From the cell containing the given text, extract its center point as [x, y] coordinate. 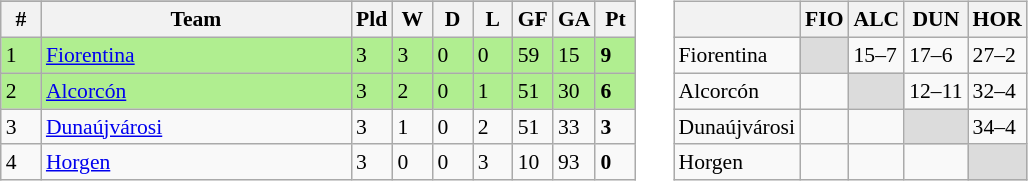
12–11 [936, 91]
Pt [615, 20]
27–2 [998, 55]
GF [533, 20]
6 [615, 91]
HOR [998, 20]
10 [533, 162]
Pld [372, 20]
93 [574, 162]
GA [574, 20]
17–6 [936, 55]
Team [196, 20]
33 [574, 127]
9 [615, 55]
# [21, 20]
DUN [936, 20]
15–7 [877, 55]
4 [21, 162]
15 [574, 55]
32–4 [998, 91]
D [452, 20]
FIO [824, 20]
W [412, 20]
30 [574, 91]
34–4 [998, 127]
L [493, 20]
ALC [877, 20]
59 [533, 55]
